Capture the cell that displays the provided text and extract its [x, y] central coordinate. 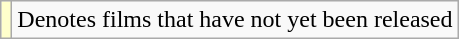
Denotes films that have not yet been released [235, 20]
